For the text-containing cell, return its midpoint in (x, y) coordinate format. 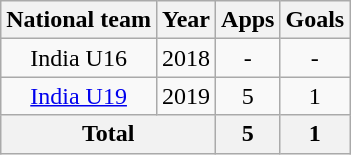
Year (186, 20)
Total (108, 134)
2018 (186, 58)
National team (79, 20)
Apps (248, 20)
2019 (186, 96)
India U16 (79, 58)
India U19 (79, 96)
Goals (315, 20)
